Scan for the cell matching the given text and deliver its (x, y) coordinate at center. 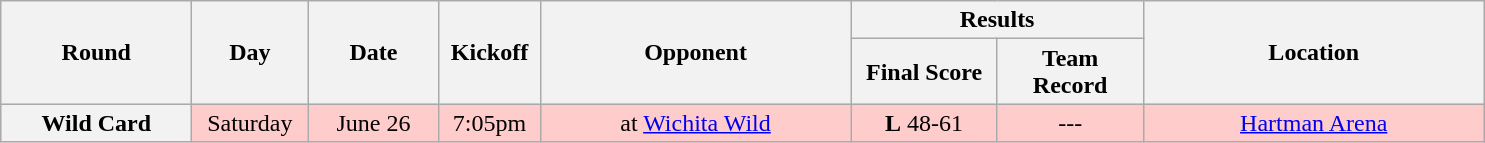
Round (96, 52)
Kickoff (490, 52)
Saturday (250, 123)
Location (1314, 52)
--- (1070, 123)
Hartman Arena (1314, 123)
June 26 (374, 123)
Opponent (696, 52)
Final Score (924, 72)
Results (997, 20)
Date (374, 52)
L 48-61 (924, 123)
Wild Card (96, 123)
Day (250, 52)
at Wichita Wild (696, 123)
7:05pm (490, 123)
Team Record (1070, 72)
